Find where the given text appears and provide that cell's center as [X, Y] coordinate. 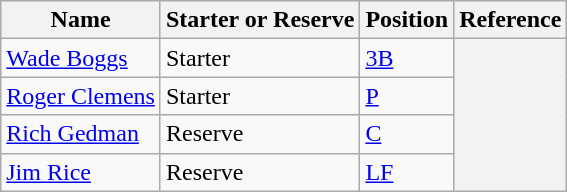
Wade Boggs [81, 58]
Roger Clemens [81, 96]
Position [407, 20]
LF [407, 172]
Reference [510, 20]
Jim Rice [81, 172]
P [407, 96]
C [407, 134]
Starter or Reserve [260, 20]
Name [81, 20]
Rich Gedman [81, 134]
3B [407, 58]
